Scan for the cell matching the given text and deliver its (X, Y) coordinate at center. 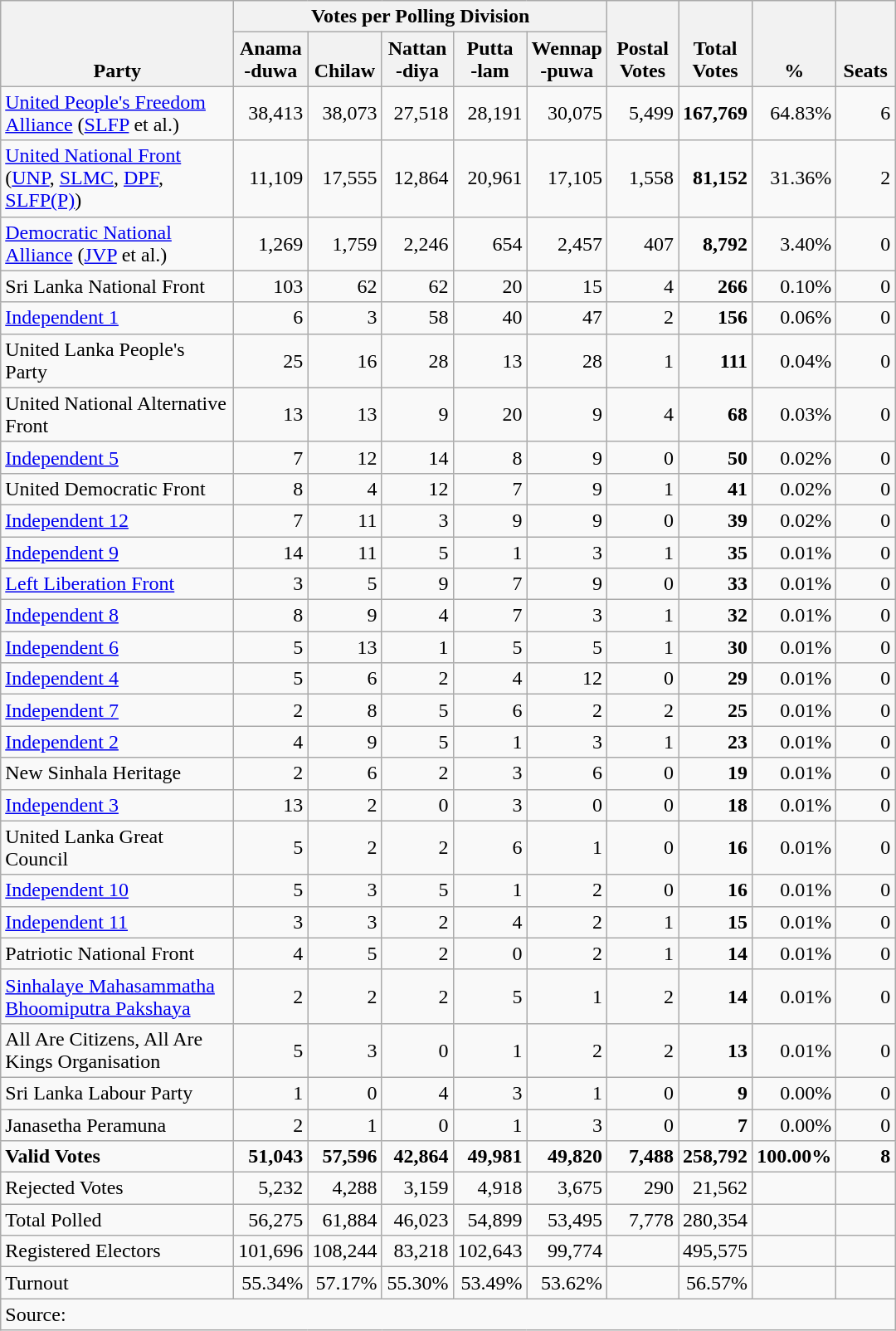
Patriotic National Front (118, 953)
Independent 12 (118, 520)
All Are Citizens, All Are Kings Organisation (118, 1051)
2,246 (417, 244)
Independent 10 (118, 890)
258,792 (715, 1157)
53.62% (567, 1283)
41 (715, 489)
PostalVotes (643, 43)
Independent 6 (118, 647)
0.03% (795, 415)
100.00% (795, 1157)
Independent 3 (118, 805)
Total Votes (715, 43)
Independent 8 (118, 616)
280,354 (715, 1220)
Democratic National Alliance (JVP et al.) (118, 244)
18 (715, 805)
81,152 (715, 178)
53,495 (567, 1220)
49,981 (489, 1157)
56.57% (715, 1283)
8,792 (715, 244)
99,774 (567, 1251)
31.36% (795, 178)
Independent 11 (118, 922)
Registered Electors (118, 1251)
1,269 (270, 244)
7,488 (643, 1157)
56,275 (270, 1220)
35 (715, 552)
57.17% (345, 1283)
% (795, 43)
407 (643, 244)
495,575 (715, 1251)
64.83% (795, 113)
21,562 (715, 1188)
4,918 (489, 1188)
111 (715, 360)
12,864 (417, 178)
Independent 5 (118, 457)
United Lanka Great Council (118, 848)
29 (715, 679)
51,043 (270, 1157)
38,073 (345, 113)
Independent 7 (118, 710)
102,643 (489, 1251)
United People's Freedom Alliance (SLFP et al.) (118, 113)
Party (118, 43)
57,596 (345, 1157)
30 (715, 647)
Turnout (118, 1283)
Rejected Votes (118, 1188)
40 (489, 318)
50 (715, 457)
103 (270, 286)
47 (567, 318)
7,778 (643, 1220)
United Lanka People's Party (118, 360)
Sri Lanka Labour Party (118, 1093)
Total Polled (118, 1220)
42,864 (417, 1157)
101,696 (270, 1251)
Wennap-puwa (567, 60)
Nattan-diya (417, 60)
49,820 (567, 1157)
0.06% (795, 318)
58 (417, 318)
53.49% (489, 1283)
17,105 (567, 178)
83,218 (417, 1251)
United Democratic Front (118, 489)
Putta-lam (489, 60)
Valid Votes (118, 1157)
54,899 (489, 1220)
United National Alternative Front (118, 415)
1,759 (345, 244)
167,769 (715, 113)
Independent 4 (118, 679)
0.04% (795, 360)
Chilaw (345, 60)
3.40% (795, 244)
11,109 (270, 178)
Independent 9 (118, 552)
108,244 (345, 1251)
23 (715, 742)
5,232 (270, 1188)
Sinhalaye Mahasammatha Bhoomiputra Pakshaya (118, 996)
20,961 (489, 178)
Seats (866, 43)
Janasetha Peramuna (118, 1124)
4,288 (345, 1188)
46,023 (417, 1220)
United National Front(UNP, SLMC, DPF, SLFP(P)) (118, 178)
0.10% (795, 286)
3,675 (567, 1188)
27,518 (417, 113)
39 (715, 520)
33 (715, 584)
38,413 (270, 113)
Sri Lanka National Front (118, 286)
290 (643, 1188)
17,555 (345, 178)
3,159 (417, 1188)
30,075 (567, 113)
Source: (448, 1314)
Independent 1 (118, 318)
61,884 (345, 1220)
Anama-duwa (270, 60)
5,499 (643, 113)
2,457 (567, 244)
19 (715, 773)
New Sinhala Heritage (118, 773)
266 (715, 286)
68 (715, 415)
Left Liberation Front (118, 584)
Independent 2 (118, 742)
156 (715, 318)
55.30% (417, 1283)
32 (715, 616)
654 (489, 244)
1,558 (643, 178)
55.34% (270, 1283)
28,191 (489, 113)
Votes per Polling Division (421, 17)
